Return [x, y] of the center of cell containing provided text 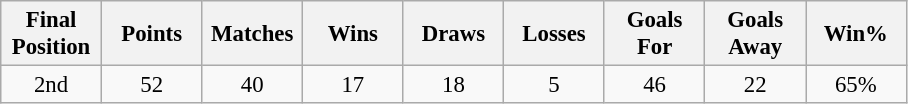
Wins [354, 34]
Losses [554, 34]
46 [654, 85]
Final Position [52, 34]
Win% [856, 34]
52 [152, 85]
Goals For [654, 34]
Points [152, 34]
Goals Away [756, 34]
17 [354, 85]
Matches [252, 34]
22 [756, 85]
2nd [52, 85]
5 [554, 85]
18 [454, 85]
40 [252, 85]
Draws [454, 34]
65% [856, 85]
